Find where the given text appears and provide that cell's center as [X, Y] coordinate. 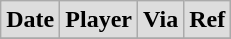
Date [30, 20]
Ref [208, 20]
Via [160, 20]
Player [99, 20]
